Scan for the cell matching the given text and deliver its (X, Y) coordinate at center. 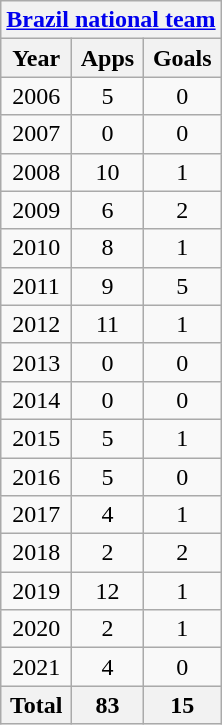
10 (108, 172)
Year (36, 58)
2019 (36, 591)
2009 (36, 210)
8 (108, 248)
2018 (36, 553)
83 (108, 705)
2013 (36, 362)
2011 (36, 286)
2014 (36, 400)
Apps (108, 58)
2006 (36, 96)
2010 (36, 248)
2012 (36, 324)
Brazil national team (111, 20)
15 (182, 705)
2021 (36, 667)
2008 (36, 172)
2020 (36, 629)
2017 (36, 515)
Goals (182, 58)
11 (108, 324)
9 (108, 286)
6 (108, 210)
2015 (36, 438)
Total (36, 705)
2007 (36, 134)
2016 (36, 477)
12 (108, 591)
